For the text-containing cell, return its midpoint in (x, y) coordinate format. 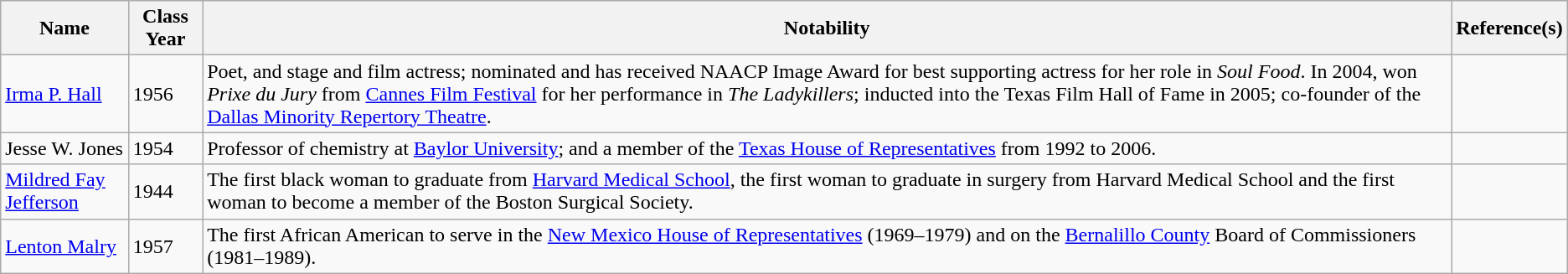
1957 (166, 246)
1944 (166, 191)
Lenton Malry (64, 246)
Irma P. Hall (64, 94)
Mildred Fay Jefferson (64, 191)
Jesse W. Jones (64, 148)
Name (64, 28)
1954 (166, 148)
Professor of chemistry at Baylor University; and a member of the Texas House of Representatives from 1992 to 2006. (828, 148)
1956 (166, 94)
Reference(s) (1509, 28)
Notability (828, 28)
Class Year (166, 28)
